Scan for the cell matching the given text and deliver its [X, Y] coordinate at center. 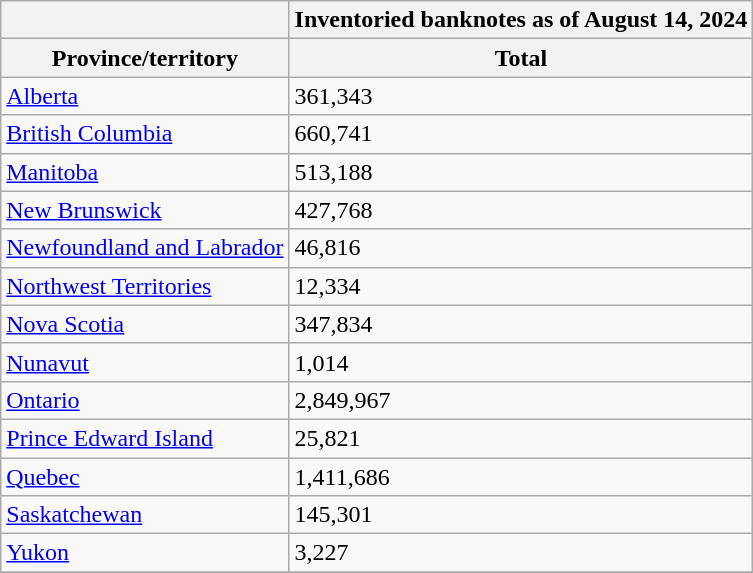
Province/territory [145, 58]
Total [521, 58]
Nunavut [145, 362]
347,834 [521, 324]
Inventoried banknotes as of August 14, 2024 [521, 20]
Nova Scotia [145, 324]
46,816 [521, 248]
Saskatchewan [145, 515]
145,301 [521, 515]
3,227 [521, 553]
12,334 [521, 286]
Alberta [145, 96]
660,741 [521, 134]
Quebec [145, 477]
1,014 [521, 362]
25,821 [521, 438]
361,343 [521, 96]
Yukon [145, 553]
British Columbia [145, 134]
2,849,967 [521, 400]
New Brunswick [145, 210]
Prince Edward Island [145, 438]
427,768 [521, 210]
Ontario [145, 400]
Newfoundland and Labrador [145, 248]
Manitoba [145, 172]
Northwest Territories [145, 286]
513,188 [521, 172]
1,411,686 [521, 477]
